Locate the cell with the specified text and output its [x, y] center coordinate. 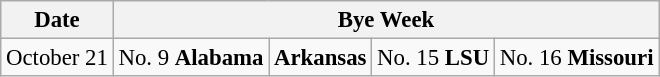
No. 9 Alabama [191, 58]
Bye Week [386, 20]
No. 16 Missouri [576, 58]
Arkansas [320, 58]
October 21 [57, 58]
Date [57, 20]
No. 15 LSU [434, 58]
